Scan for the cell matching the given text and deliver its [X, Y] coordinate at center. 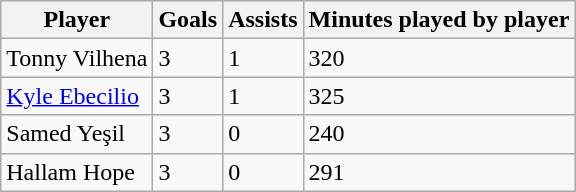
Goals [188, 20]
291 [439, 172]
240 [439, 134]
Assists [263, 20]
Player [77, 20]
Hallam Hope [77, 172]
325 [439, 96]
Kyle Ebecilio [77, 96]
Tonny Vilhena [77, 58]
320 [439, 58]
Samed Yeşil [77, 134]
Minutes played by player [439, 20]
